For the text-containing cell, return its midpoint in (X, Y) coordinate format. 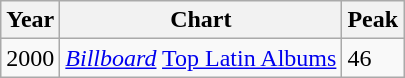
Year (30, 20)
Chart (201, 20)
46 (373, 58)
Peak (373, 20)
Billboard Top Latin Albums (201, 58)
2000 (30, 58)
